Capture the cell that displays the provided text and extract its (X, Y) central coordinate. 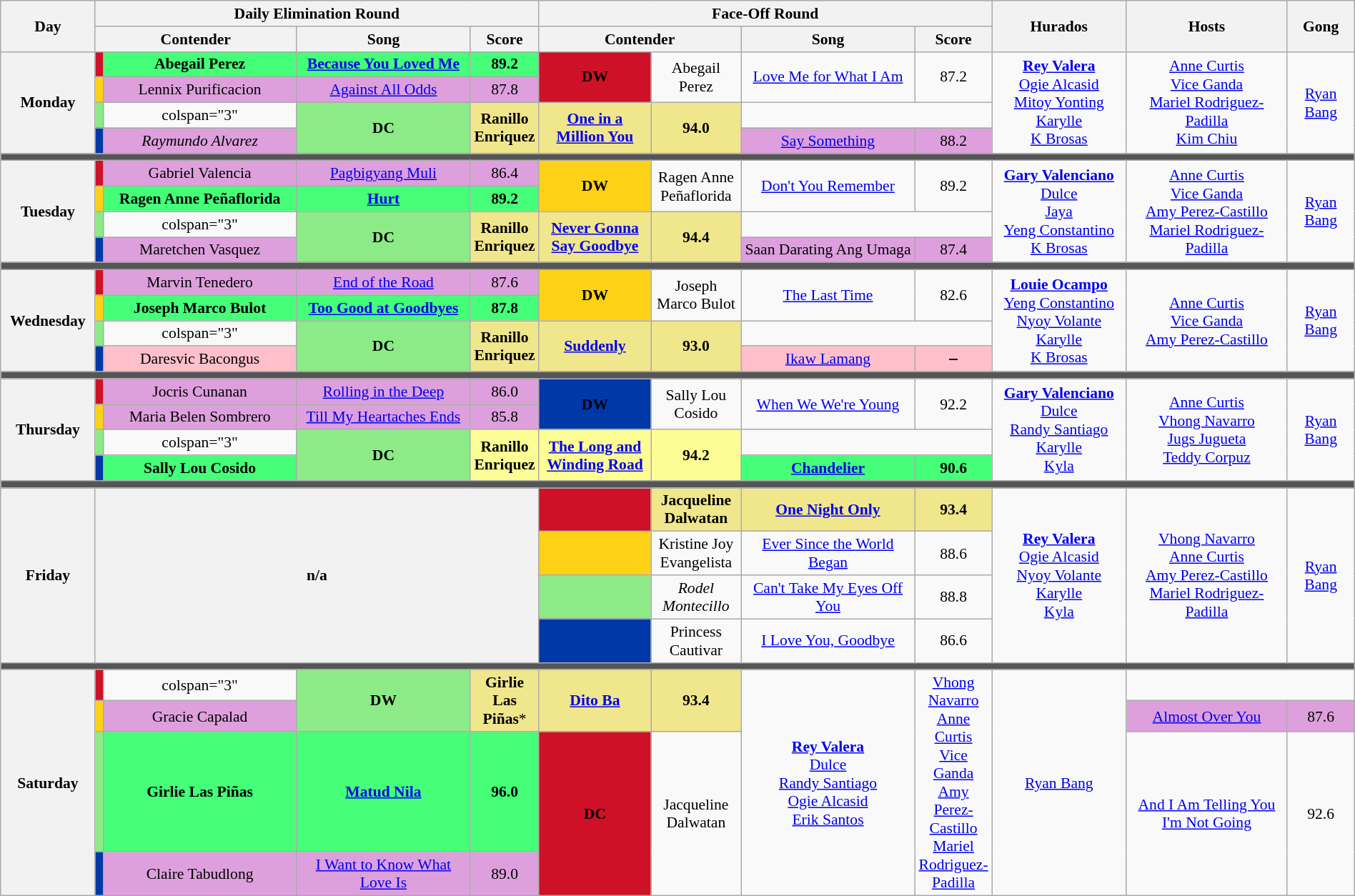
Gong (1321, 26)
Gary ValencianoDulceRandy SantiagoKarylleKyla (1059, 429)
Anne CurtisVice GandaAmy Perez-CastilloMariel Rodriguez-Padilla (1206, 211)
92.2 (953, 404)
‒ (953, 359)
One in a Million You (595, 129)
Rey ValeraDulceRandy SantiagoOgie AlcasidErik Santos (828, 783)
89.0 (505, 875)
And I Am Telling You I'm Not Going (1206, 814)
The Long and Winding Road (595, 456)
Girlie Las Piñas (200, 792)
Louie OcampoYeng ConstantinoNyoy VolanteKarylleK Brosas (1059, 321)
Girlie Las Piñas* (505, 702)
Friday (48, 575)
Rolling in the Deep (383, 392)
86.4 (505, 174)
The Last Time (828, 296)
I Want to Know What Love Is (383, 875)
Rey ValeraOgie AlcasidMitoy YontingKarylleK Brosas (1059, 102)
Saturday (48, 783)
Because You Loved Me (383, 64)
Claire Tabudlong (200, 875)
Hurados (1059, 26)
Hurt (383, 199)
88.6 (953, 553)
Till My Heartaches Ends (383, 417)
Hosts (1206, 26)
Face-Off Round (765, 14)
Kristine Joy Evangelista (696, 553)
Gary ValencianoDulceJayaYeng ConstantinoK Brosas (1059, 211)
86.6 (953, 640)
Never Gonna Say Goodbye (595, 237)
Chandelier (828, 468)
94.4 (696, 237)
Maretchen Vasquez (200, 250)
Daresvic Bacongus (200, 359)
Don't You Remember (828, 186)
I Love You, Goodbye (828, 640)
Wednesday (48, 321)
Saan Darating Ang Umaga (828, 250)
Thursday (48, 429)
Maria Belen Sombrero (200, 417)
Gabriel Valencia (200, 174)
Against All Odds (383, 90)
Lennix Purificacion (200, 90)
Dito Ba (595, 702)
88.8 (953, 597)
Day (48, 26)
Ever Since the World Began (828, 553)
When We We're Young (828, 404)
Pagbigyang Muli (383, 174)
93.0 (696, 346)
Rey ValeraOgie AlcasidNyoy VolanteKarylleKyla (1059, 575)
Daily Elimination Round (317, 14)
Monday (48, 102)
82.6 (953, 296)
Can't Take My Eyes Off You (828, 597)
Anne CurtisVhong NavarroJugs JuguetaTeddy Corpuz (1206, 429)
94.0 (696, 129)
Anne CurtisVice GandaAmy Perez-Castillo (1206, 321)
Gracie Capalad (200, 716)
Anne CurtisVice GandaMariel Rodriguez-PadillaKim Chiu (1206, 102)
92.6 (1321, 814)
Marvin Tenedero (200, 283)
One Night Only (828, 510)
Raymundo Alvarez (200, 141)
88.2 (953, 141)
85.8 (505, 417)
90.6 (953, 468)
Rodel Montecillo (696, 597)
Almost Over You (1206, 716)
End of the Road (383, 283)
94.2 (696, 456)
Tuesday (48, 211)
96.0 (505, 792)
Love Me for What I Am (828, 77)
87.4 (953, 250)
Too Good at Goodbyes (383, 308)
Jocris Cunanan (200, 392)
Say Something (828, 141)
n/a (317, 575)
Suddenly (595, 346)
Matud Nila (383, 792)
87.2 (953, 77)
Vhong NavarroAnne CurtisAmy Perez-CastilloMariel Rodriguez-Padilla (1206, 575)
86.0 (505, 392)
Princess Cautivar (696, 640)
Vhong NavarroAnne CurtisVice GandaAmy Perez-CastilloMariel Rodriguez-Padilla (953, 783)
Ikaw Lamang (828, 359)
